Find where the given text appears and provide that cell's center as (X, Y) coordinate. 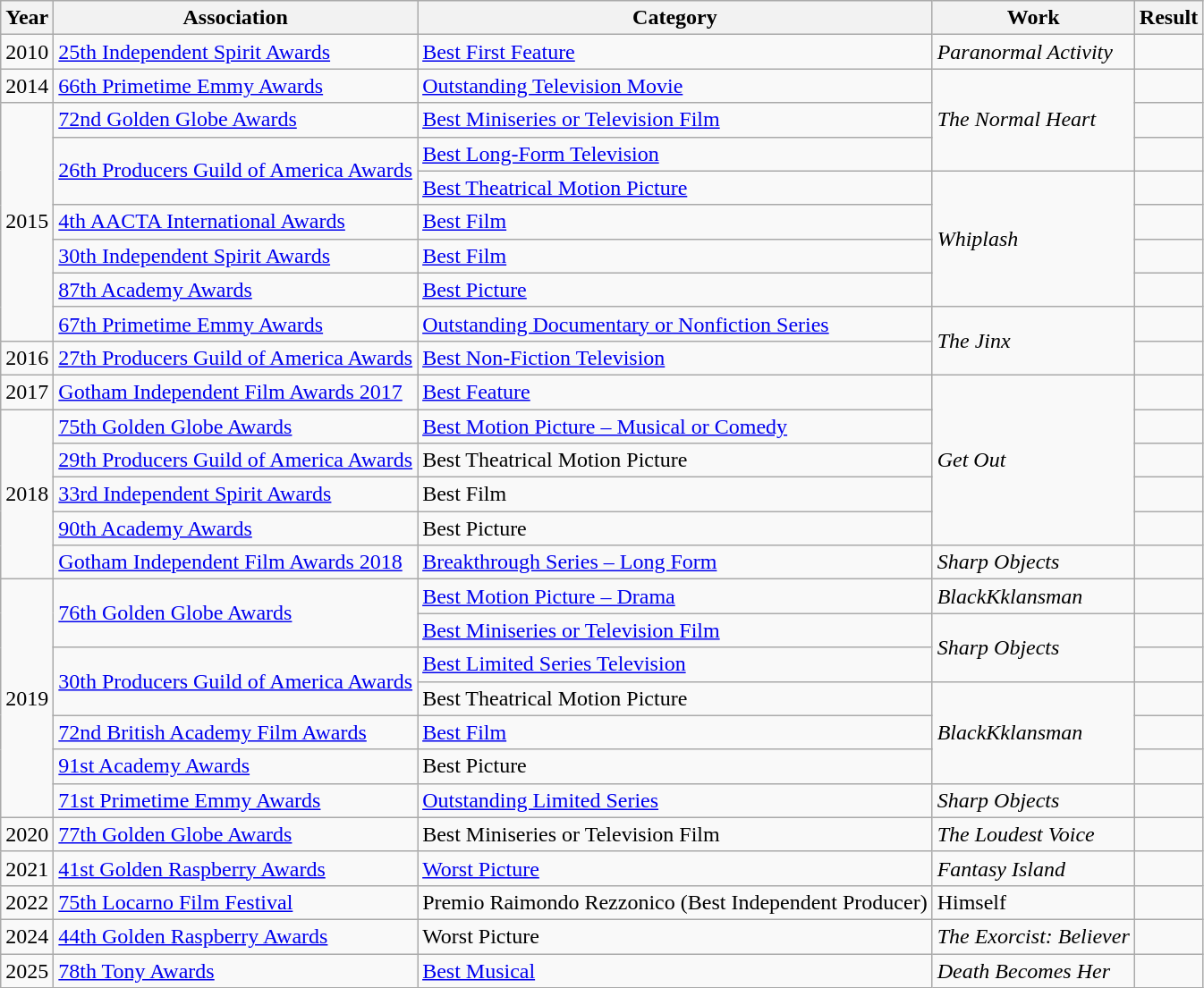
Work (1033, 18)
2024 (27, 936)
25th Independent Spirit Awards (236, 52)
75th Golden Globe Awards (236, 426)
Best Feature (675, 392)
91st Academy Awards (236, 766)
Best Long-Form Television (675, 154)
Association (236, 18)
Paranormal Activity (1033, 52)
Gotham Independent Film Awards 2018 (236, 562)
72nd Golden Globe Awards (236, 120)
2021 (27, 868)
Year (27, 18)
Breakthrough Series – Long Form (675, 562)
2010 (27, 52)
41st Golden Raspberry Awards (236, 868)
90th Academy Awards (236, 528)
Himself (1033, 902)
Gotham Independent Film Awards 2017 (236, 392)
Outstanding Documentary or Nonfiction Series (675, 324)
Best Motion Picture – Musical or Comedy (675, 426)
Best Motion Picture – Drama (675, 596)
Premio Raimondo Rezzonico (Best Independent Producer) (675, 902)
Outstanding Television Movie (675, 86)
75th Locarno Film Festival (236, 902)
Whiplash (1033, 239)
2022 (27, 902)
2016 (27, 358)
2025 (27, 970)
Best First Feature (675, 52)
The Loudest Voice (1033, 834)
27th Producers Guild of America Awards (236, 358)
2019 (27, 698)
76th Golden Globe Awards (236, 613)
44th Golden Raspberry Awards (236, 936)
26th Producers Guild of America Awards (236, 171)
Fantasy Island (1033, 868)
Category (675, 18)
71st Primetime Emmy Awards (236, 800)
Best Musical (675, 970)
72nd British Academy Film Awards (236, 732)
The Normal Heart (1033, 120)
2017 (27, 392)
The Exorcist: Believer (1033, 936)
Result (1168, 18)
2014 (27, 86)
77th Golden Globe Awards (236, 834)
29th Producers Guild of America Awards (236, 460)
Best Limited Series Television (675, 664)
4th AACTA International Awards (236, 222)
67th Primetime Emmy Awards (236, 324)
87th Academy Awards (236, 290)
66th Primetime Emmy Awards (236, 86)
33rd Independent Spirit Awards (236, 494)
78th Tony Awards (236, 970)
The Jinx (1033, 341)
Best Non-Fiction Television (675, 358)
30th Producers Guild of America Awards (236, 681)
Death Becomes Her (1033, 970)
30th Independent Spirit Awards (236, 256)
2015 (27, 222)
2018 (27, 494)
Get Out (1033, 460)
Outstanding Limited Series (675, 800)
2020 (27, 834)
